Output the (x, y) coordinate of the center of the cell containing the given text.  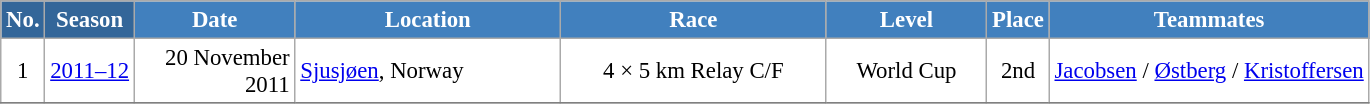
Date (214, 20)
Race (694, 20)
20 November 2011 (214, 72)
Location (428, 20)
No. (23, 20)
Teammates (1209, 20)
2nd (1018, 72)
Season (90, 20)
2011–12 (90, 72)
Place (1018, 20)
Level (906, 20)
4 × 5 km Relay C/F (694, 72)
1 (23, 72)
World Cup (906, 72)
Jacobsen / Østberg / Kristoffersen (1209, 72)
Sjusjøen, Norway (428, 72)
